Find where the given text appears and provide that cell's center as (x, y) coordinate. 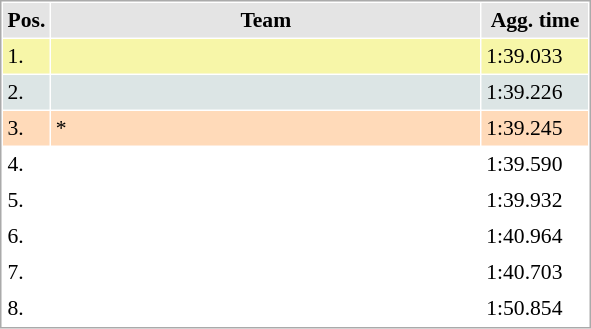
6. (26, 236)
Pos. (26, 20)
7. (26, 272)
4. (26, 164)
1:39.590 (535, 164)
* (266, 128)
1:39.245 (535, 128)
1:39.033 (535, 56)
5. (26, 200)
1:39.226 (535, 92)
Team (266, 20)
1:50.854 (535, 308)
1:39.932 (535, 200)
1:40.964 (535, 236)
1. (26, 56)
Agg. time (535, 20)
1:40.703 (535, 272)
8. (26, 308)
3. (26, 128)
2. (26, 92)
